Identify which cell holds the provided text, then report its [X, Y] central coordinate. 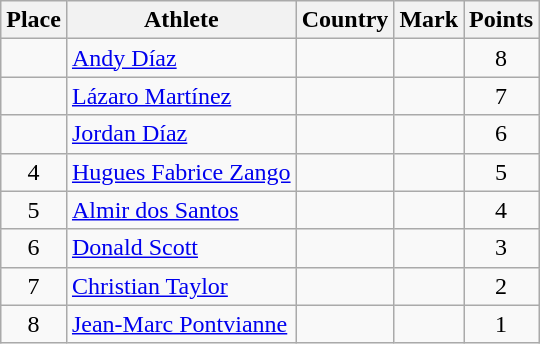
Jordan Díaz [181, 134]
Hugues Fabrice Zango [181, 172]
Place [34, 20]
Andy Díaz [181, 58]
Jean-Marc Pontvianne [181, 324]
1 [502, 324]
Mark [429, 20]
Points [502, 20]
3 [502, 248]
Lázaro Martínez [181, 96]
Country [345, 20]
2 [502, 286]
Almir dos Santos [181, 210]
Christian Taylor [181, 286]
Donald Scott [181, 248]
Athlete [181, 20]
